Return (X, Y) of the center of cell containing provided text 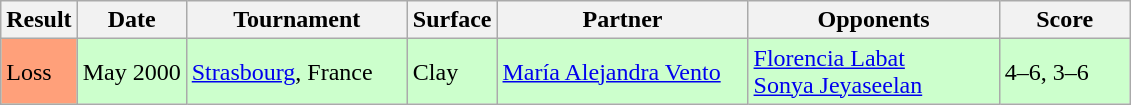
Tournament (296, 20)
Opponents (874, 20)
Date (132, 20)
Clay (452, 72)
Result (39, 20)
May 2000 (132, 72)
4–6, 3–6 (1064, 72)
Score (1064, 20)
Partner (622, 20)
María Alejandra Vento (622, 72)
Surface (452, 20)
Loss (39, 72)
Strasbourg, France (296, 72)
Florencia Labat Sonya Jeyaseelan (874, 72)
